Scan for the cell matching the given text and deliver its [X, Y] coordinate at center. 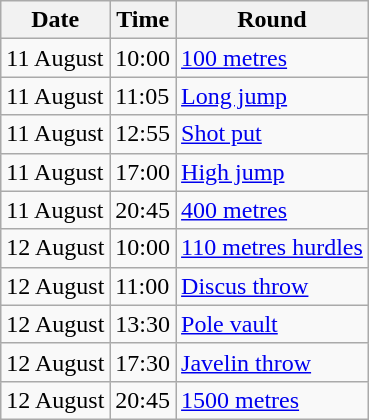
Long jump [272, 96]
Pole vault [272, 324]
100 metres [272, 58]
17:00 [143, 172]
400 metres [272, 210]
11:00 [143, 286]
High jump [272, 172]
Round [272, 20]
Javelin throw [272, 362]
Shot put [272, 134]
17:30 [143, 362]
13:30 [143, 324]
1500 metres [272, 400]
12:55 [143, 134]
11:05 [143, 96]
Discus throw [272, 286]
Time [143, 20]
Date [56, 20]
110 metres hurdles [272, 248]
